Return the [x, y] coordinate for the center point of the cell that contains the specified text.  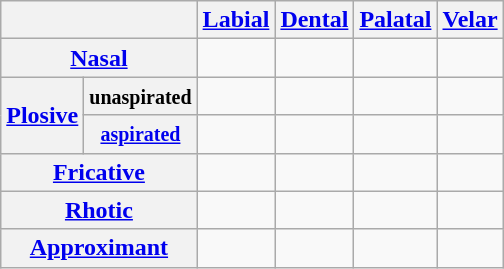
Palatal [396, 20]
Plosive [42, 115]
Fricative [99, 172]
Velar [470, 20]
Nasal [99, 58]
unaspirated [140, 96]
Approximant [99, 248]
Dental [314, 20]
Rhotic [99, 210]
aspirated [140, 134]
Labial [236, 20]
